From the cell containing the given text, extract its center point as [X, Y] coordinate. 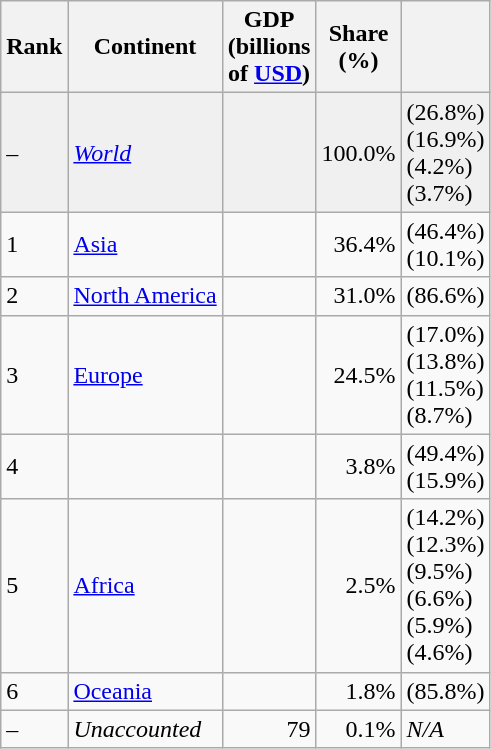
2.5% [358, 586]
(17.0%) (13.8%) (11.5%) (8.7%) [446, 374]
4 [34, 466]
(26.8%) (16.9%) (4.2%) (3.7%) [446, 152]
1 [34, 244]
5 [34, 586]
Oceania [145, 691]
2 [34, 296]
(85.8%) [446, 691]
Unaccounted [145, 729]
N/A [446, 729]
North America [145, 296]
Europe [145, 374]
(49.4%) (15.9%) [446, 466]
Rank [34, 47]
1.8% [358, 691]
3.8% [358, 466]
24.5% [358, 374]
0.1% [358, 729]
(46.4%) (10.1%) [446, 244]
Africa [145, 586]
Share(%) [358, 47]
World [145, 152]
100.0% [358, 152]
Continent [145, 47]
Asia [145, 244]
(14.2%) (12.3%) (9.5%) (6.6%) (5.9%) (4.6%) [446, 586]
3 [34, 374]
31.0% [358, 296]
(86.6%) [446, 296]
36.4% [358, 244]
79 [269, 729]
6 [34, 691]
GDP(billionsof USD) [269, 47]
